From the cell containing the given text, extract its center point as [X, Y] coordinate. 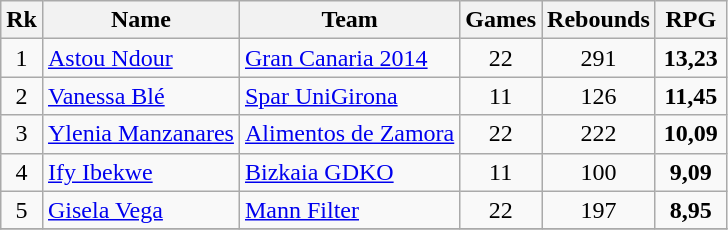
Vanessa Blé [140, 96]
Alimentos de Zamora [349, 134]
Rebounds [599, 20]
4 [22, 172]
291 [599, 58]
RPG [690, 20]
3 [22, 134]
Bizkaia GDKO [349, 172]
Gran Canaria 2014 [349, 58]
Gisela Vega [140, 210]
13,23 [690, 58]
126 [599, 96]
8,95 [690, 210]
11,45 [690, 96]
Astou Ndour [140, 58]
5 [22, 210]
Rk [22, 20]
197 [599, 210]
Mann Filter [349, 210]
2 [22, 96]
222 [599, 134]
10,09 [690, 134]
Ify Ibekwe [140, 172]
Spar UniGirona [349, 96]
1 [22, 58]
Name [140, 20]
100 [599, 172]
Ylenia Manzanares [140, 134]
9,09 [690, 172]
Team [349, 20]
Games [501, 20]
